Extract the (X, Y) coordinate from the center of the cell holding the provided text.  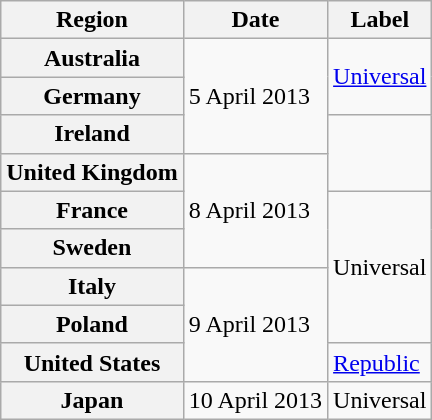
5 April 2013 (255, 96)
United Kingdom (92, 172)
Date (255, 20)
Sweden (92, 248)
Italy (92, 286)
Japan (92, 400)
8 April 2013 (255, 210)
Australia (92, 58)
Poland (92, 324)
9 April 2013 (255, 324)
Republic (380, 362)
Ireland (92, 134)
Germany (92, 96)
10 April 2013 (255, 400)
Region (92, 20)
France (92, 210)
Label (380, 20)
United States (92, 362)
